Return [x, y] of the center of cell containing provided text 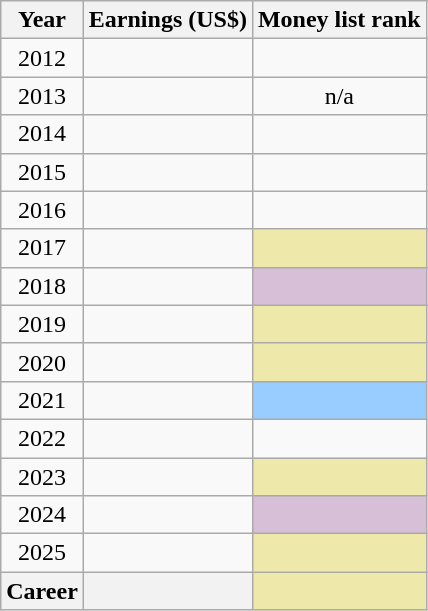
2020 [42, 362]
Year [42, 20]
n/a [339, 96]
2023 [42, 477]
Career [42, 591]
Earnings (US$) [168, 20]
2018 [42, 286]
2015 [42, 172]
2014 [42, 134]
2022 [42, 438]
2017 [42, 248]
2024 [42, 515]
2025 [42, 553]
2021 [42, 400]
Money list rank [339, 20]
2013 [42, 96]
2016 [42, 210]
2012 [42, 58]
2019 [42, 324]
